Find where the given text appears and provide that cell's center as (x, y) coordinate. 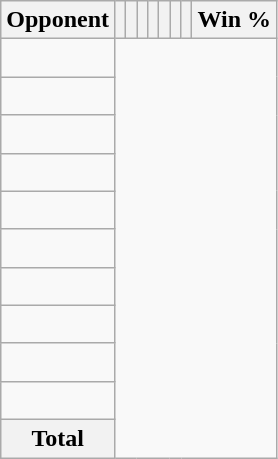
Total (58, 438)
Opponent (58, 20)
Win % (234, 20)
